Detect which cell encompasses the target text, then output its [X, Y] center coordinate. 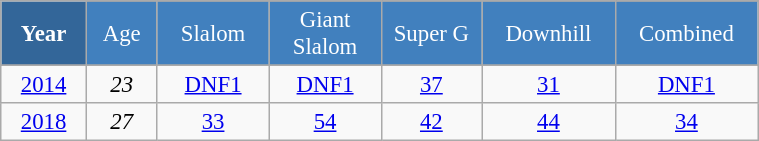
2014 [44, 85]
GiantSlalom [325, 34]
34 [686, 122]
Downhill [549, 34]
23 [122, 85]
31 [549, 85]
Combined [686, 34]
42 [432, 122]
27 [122, 122]
37 [432, 85]
Age [122, 34]
2018 [44, 122]
44 [549, 122]
33 [213, 122]
Year [44, 34]
54 [325, 122]
Super G [432, 34]
Slalom [213, 34]
